Provide the [X, Y] coordinate of the cell's center where the given text is located.  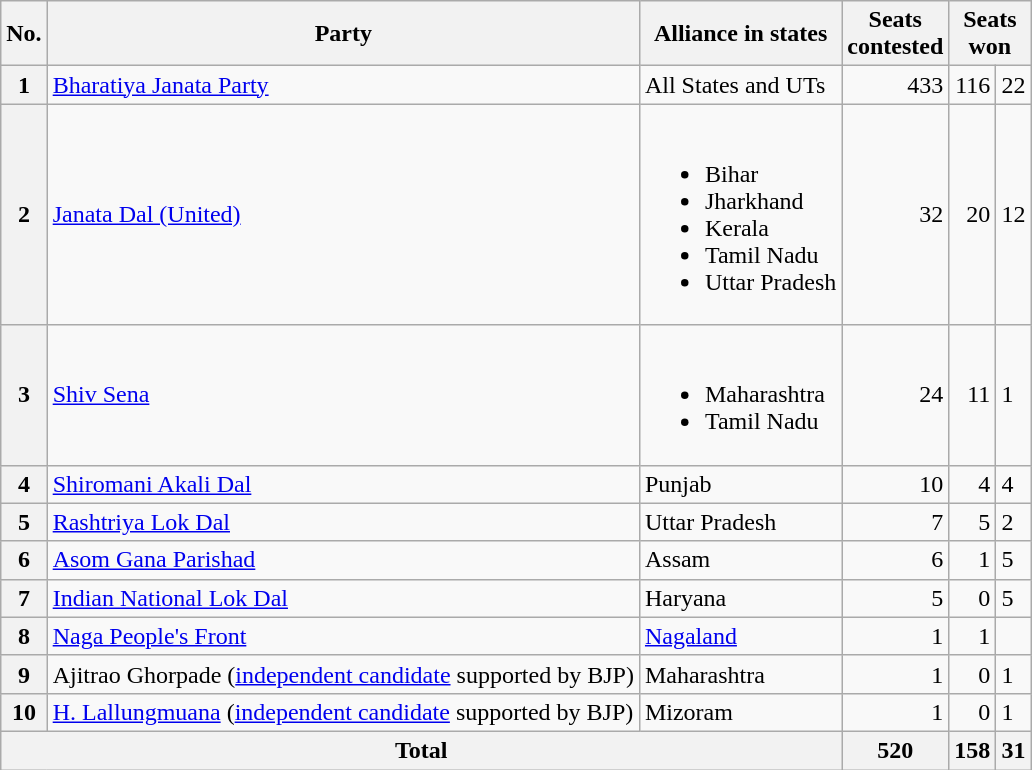
Party [343, 34]
116 [972, 85]
8 [24, 636]
Rashtriya Lok Dal [343, 522]
Asom Gana Parishad [343, 560]
Alliance in states [740, 34]
Shiromani Akali Dal [343, 484]
12 [1014, 214]
Nagaland [740, 636]
11 [972, 395]
433 [896, 85]
Mizoram [740, 712]
H. Lallungmuana (independent candidate supported by BJP) [343, 712]
Shiv Sena [343, 395]
9 [24, 674]
Haryana [740, 598]
520 [896, 750]
MaharashtraTamil Nadu [740, 395]
Seats won [990, 34]
Assam [740, 560]
32 [896, 214]
22 [1014, 85]
Maharashtra [740, 674]
No. [24, 34]
Indian National Lok Dal [343, 598]
Punjab [740, 484]
BiharJharkhandKeralaTamil NaduUttar Pradesh [740, 214]
24 [896, 395]
Total [422, 750]
Uttar Pradesh [740, 522]
3 [24, 395]
20 [972, 214]
158 [972, 750]
31 [1014, 750]
All States and UTs [740, 85]
Naga People's Front [343, 636]
Janata Dal (United) [343, 214]
Ajitrao Ghorpade (independent candidate supported by BJP) [343, 674]
Seats contested [896, 34]
Bharatiya Janata Party [343, 85]
